Pinpoint the cell where the given text exists, returning its [x, y] midpoint coordinate. 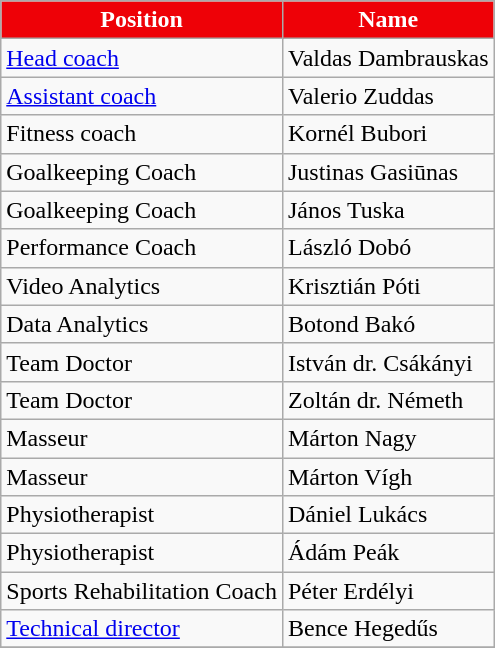
Péter Erdélyi [388, 591]
János Tuska [388, 210]
Video Analytics [142, 286]
Technical director [142, 629]
Sports Rehabilitation Coach [142, 591]
Justinas Gasiūnas [388, 172]
Márton Nagy [388, 438]
Name [388, 20]
Bence Hegedűs [388, 629]
Zoltán dr. Németh [388, 400]
István dr. Csákányi [388, 362]
Fitness coach [142, 134]
Botond Bakó [388, 324]
Assistant coach [142, 96]
Krisztián Póti [388, 286]
Position [142, 20]
Dániel Lukács [388, 515]
Márton Vígh [388, 477]
László Dobó [388, 248]
Valdas Dambrauskas [388, 58]
Valerio Zuddas [388, 96]
Ádám Peák [388, 553]
Head coach [142, 58]
Performance Coach [142, 248]
Kornél Bubori [388, 134]
Data Analytics [142, 324]
